Provide the (x, y) coordinate of the cell's center where the given text is located.  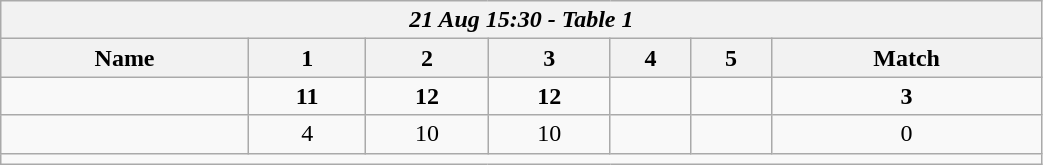
Match (906, 58)
1 (307, 58)
2 (427, 58)
0 (906, 134)
Name (125, 58)
21 Aug 15:30 - Table 1 (522, 20)
5 (731, 58)
11 (307, 96)
